Scan for the cell matching the given text and deliver its [X, Y] coordinate at center. 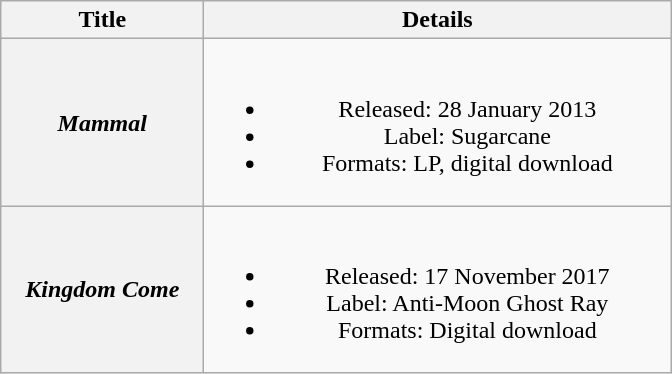
Released: 17 November 2017Label: Anti-Moon Ghost RayFormats: Digital download [438, 290]
Released: 28 January 2013Label: SugarcaneFormats: LP, digital download [438, 122]
Details [438, 20]
Title [102, 20]
Mammal [102, 122]
Kingdom Come [102, 290]
